Return the [x, y] coordinate for the center point of the cell that contains the specified text.  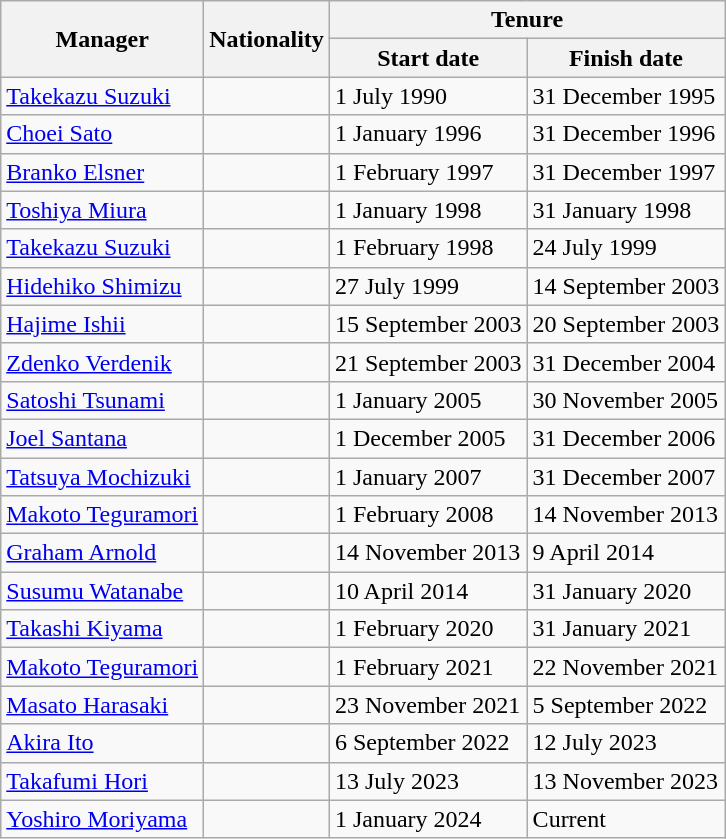
Graham Arnold [102, 553]
9 April 2014 [626, 553]
Start date [428, 58]
Toshiya Miura [102, 210]
Tatsuya Mochizuki [102, 477]
13 July 2023 [428, 781]
Yoshiro Moriyama [102, 819]
12 July 2023 [626, 743]
1 December 2005 [428, 438]
5 September 2022 [626, 705]
Zdenko Verdenik [102, 362]
1 January 1998 [428, 210]
20 September 2003 [626, 324]
Hidehiko Shimizu [102, 286]
24 July 1999 [626, 248]
21 September 2003 [428, 362]
10 April 2014 [428, 591]
1 February 1997 [428, 172]
31 December 1997 [626, 172]
31 December 2004 [626, 362]
Hajime Ishii [102, 324]
Takafumi Hori [102, 781]
Tenure [526, 20]
1 July 1990 [428, 96]
Choei Sato [102, 134]
14 September 2003 [626, 286]
13 November 2023 [626, 781]
27 July 1999 [428, 286]
30 November 2005 [626, 400]
Branko Elsner [102, 172]
31 January 2020 [626, 591]
23 November 2021 [428, 705]
Takashi Kiyama [102, 629]
1 January 2005 [428, 400]
15 September 2003 [428, 324]
31 December 1995 [626, 96]
1 January 2024 [428, 819]
31 January 2021 [626, 629]
Nationality [267, 39]
Manager [102, 39]
1 January 1996 [428, 134]
Joel Santana [102, 438]
1 February 1998 [428, 248]
31 December 2007 [626, 477]
1 February 2020 [428, 629]
31 December 2006 [626, 438]
1 February 2021 [428, 667]
Akira Ito [102, 743]
1 February 2008 [428, 515]
Susumu Watanabe [102, 591]
31 January 1998 [626, 210]
Finish date [626, 58]
31 December 1996 [626, 134]
Satoshi Tsunami [102, 400]
22 November 2021 [626, 667]
Masato Harasaki [102, 705]
1 January 2007 [428, 477]
Current [626, 819]
6 September 2022 [428, 743]
